Locate the cell with the specified text and output its (x, y) center coordinate. 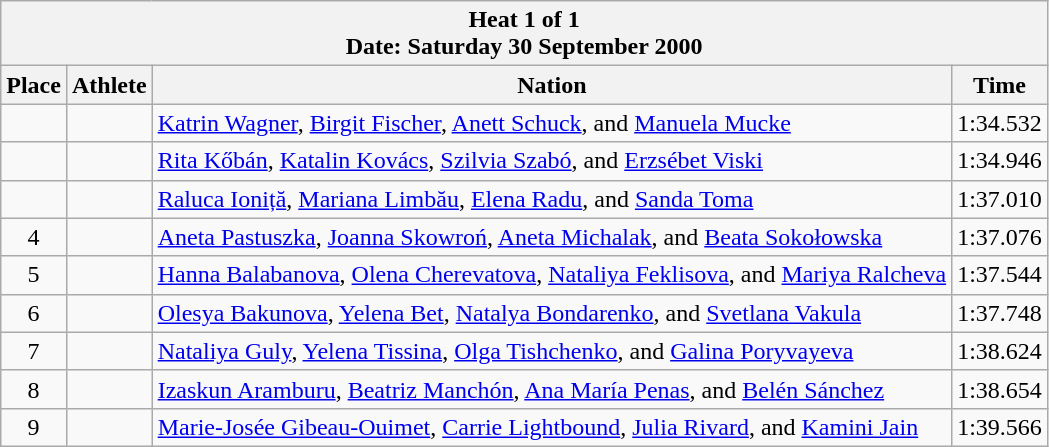
7 (34, 351)
Aneta Pastuszka, Joanna Skowroń, Aneta Michalak, and Beata Sokołowska (552, 237)
8 (34, 389)
9 (34, 427)
1:39.566 (1000, 427)
1:37.544 (1000, 275)
4 (34, 237)
Rita Kőbán, Katalin Kovács, Szilvia Szabó, and Erzsébet Viski (552, 161)
1:38.624 (1000, 351)
1:37.076 (1000, 237)
1:37.748 (1000, 313)
Hanna Balabanova, Olena Cherevatova, Nataliya Feklisova, and Mariya Ralcheva (552, 275)
1:34.946 (1000, 161)
Heat 1 of 1 Date: Saturday 30 September 2000 (524, 34)
6 (34, 313)
1:34.532 (1000, 123)
Katrin Wagner, Birgit Fischer, Anett Schuck, and Manuela Mucke (552, 123)
1:37.010 (1000, 199)
Marie-Josée Gibeau-Ouimet, Carrie Lightbound, Julia Rivard, and Kamini Jain (552, 427)
5 (34, 275)
Nation (552, 85)
Nataliya Guly, Yelena Tissina, Olga Tishchenko, and Galina Poryvayeva (552, 351)
Time (1000, 85)
Olesya Bakunova, Yelena Bet, Natalya Bondarenko, and Svetlana Vakula (552, 313)
Raluca Ioniță, Mariana Limbău, Elena Radu, and Sanda Toma (552, 199)
Izaskun Aramburu, Beatriz Manchón, Ana María Penas, and Belén Sánchez (552, 389)
1:38.654 (1000, 389)
Place (34, 85)
Athlete (109, 85)
